Locate the cell with the specified text and output its (x, y) center coordinate. 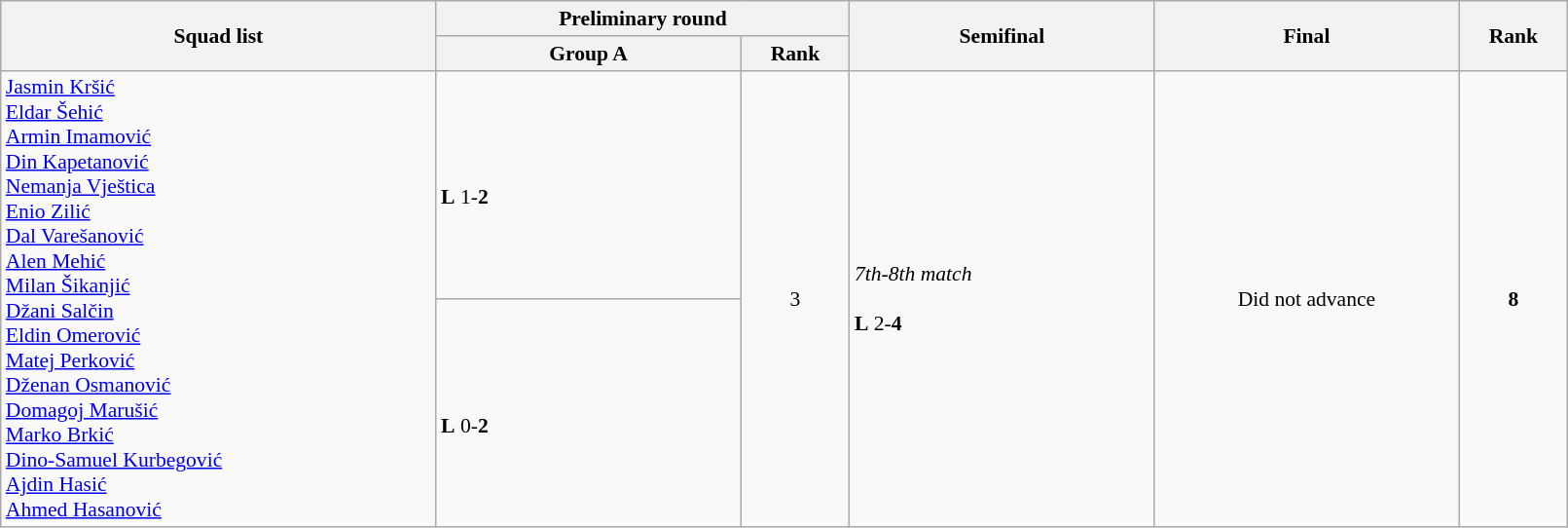
3 (795, 298)
8 (1513, 298)
Semifinal (1003, 35)
Squad list (218, 35)
Preliminary round (642, 19)
Did not advance (1306, 298)
Final (1306, 35)
Group A (588, 54)
L 0-2 (588, 413)
L 1-2 (588, 185)
7th-8th match L 2-4 (1003, 298)
